Pinpoint the cell where the given text exists, returning its [x, y] midpoint coordinate. 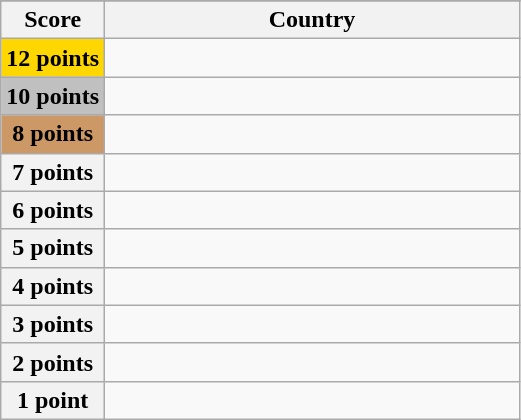
8 points [53, 134]
Score [53, 20]
2 points [53, 362]
5 points [53, 248]
10 points [53, 96]
1 point [53, 400]
Country [312, 20]
4 points [53, 286]
6 points [53, 210]
3 points [53, 324]
12 points [53, 58]
7 points [53, 172]
